Determine the (x, y) coordinate at the center of the cell enclosing the given text.  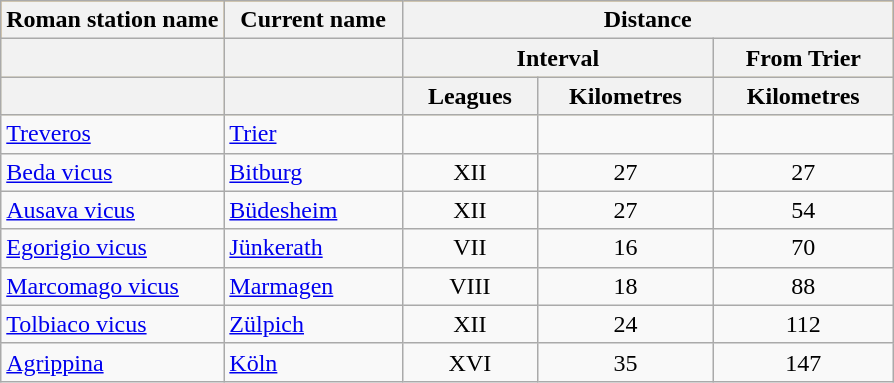
Distance (648, 20)
Interval (558, 58)
Roman station name (112, 20)
VII (470, 248)
Marmagen (313, 286)
Büdesheim (313, 210)
Leagues (470, 96)
Köln (313, 362)
54 (804, 210)
Bitburg (313, 172)
18 (625, 286)
Zülpich (313, 324)
147 (804, 362)
88 (804, 286)
Agrippina (112, 362)
Ausava vicus (112, 210)
Trier (313, 134)
70 (804, 248)
XVI (470, 362)
Marcomago vicus (112, 286)
16 (625, 248)
From Trier (804, 58)
Jünkerath (313, 248)
24 (625, 324)
112 (804, 324)
Beda vicus (112, 172)
Egorigio vicus (112, 248)
Tolbiaco vicus (112, 324)
Treveros (112, 134)
VIII (470, 286)
35 (625, 362)
Current name (313, 20)
